Identify which cell holds the provided text, then report its [x, y] central coordinate. 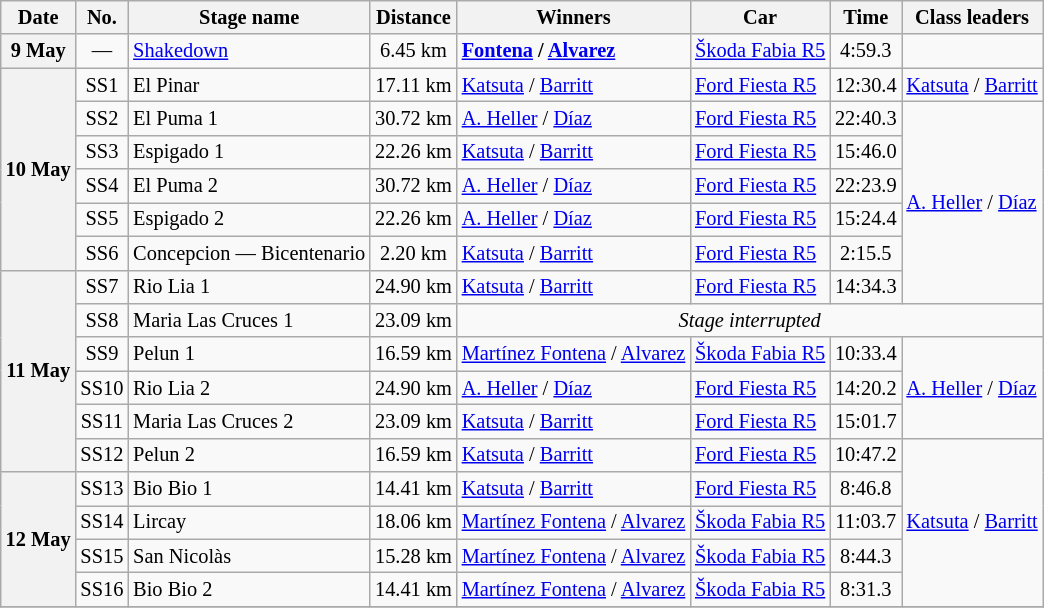
Date [38, 17]
10:33.4 [866, 354]
14:20.2 [866, 388]
6.45 km [414, 51]
El Puma 1 [249, 118]
SS10 [102, 388]
8:44.3 [866, 556]
Pelun 1 [249, 354]
17.11 km [414, 85]
Distance [414, 17]
8:46.8 [866, 489]
SS1 [102, 85]
El Pinar [249, 85]
SS3 [102, 152]
Time [866, 17]
SS8 [102, 320]
SS12 [102, 455]
15:01.7 [866, 421]
4:59.3 [866, 51]
22:23.9 [866, 186]
SS16 [102, 589]
El Puma 2 [249, 186]
2:15.5 [866, 253]
SS13 [102, 489]
Rio Lia 2 [249, 388]
Bio Bio 1 [249, 489]
11 May [38, 371]
18.06 km [414, 522]
Winners [574, 17]
SS2 [102, 118]
No. [102, 17]
Maria Las Cruces 2 [249, 421]
SS14 [102, 522]
SS15 [102, 556]
Stage name [249, 17]
10:47.2 [866, 455]
22:40.3 [866, 118]
SS9 [102, 354]
2.20 km [414, 253]
Shakedown [249, 51]
14:34.3 [866, 287]
SS5 [102, 219]
SS7 [102, 287]
Rio Lia 1 [249, 287]
15:24.4 [866, 219]
9 May [38, 51]
Car [760, 17]
11:03.7 [866, 522]
Stage interrupted [750, 320]
SS11 [102, 421]
Maria Las Cruces 1 [249, 320]
15:46.0 [866, 152]
SS4 [102, 186]
Espigado 2 [249, 219]
SS6 [102, 253]
12 May [38, 540]
Concepcion — Bicentenario [249, 253]
Lircay [249, 522]
Espigado 1 [249, 152]
Fontena / Alvarez [574, 51]
Class leaders [972, 17]
10 May [38, 169]
Pelun 2 [249, 455]
San Nicolàs [249, 556]
— [102, 51]
8:31.3 [866, 589]
Bio Bio 2 [249, 589]
12:30.4 [866, 85]
15.28 km [414, 556]
